Output the [x, y] coordinate of the center of the cell containing the given text.  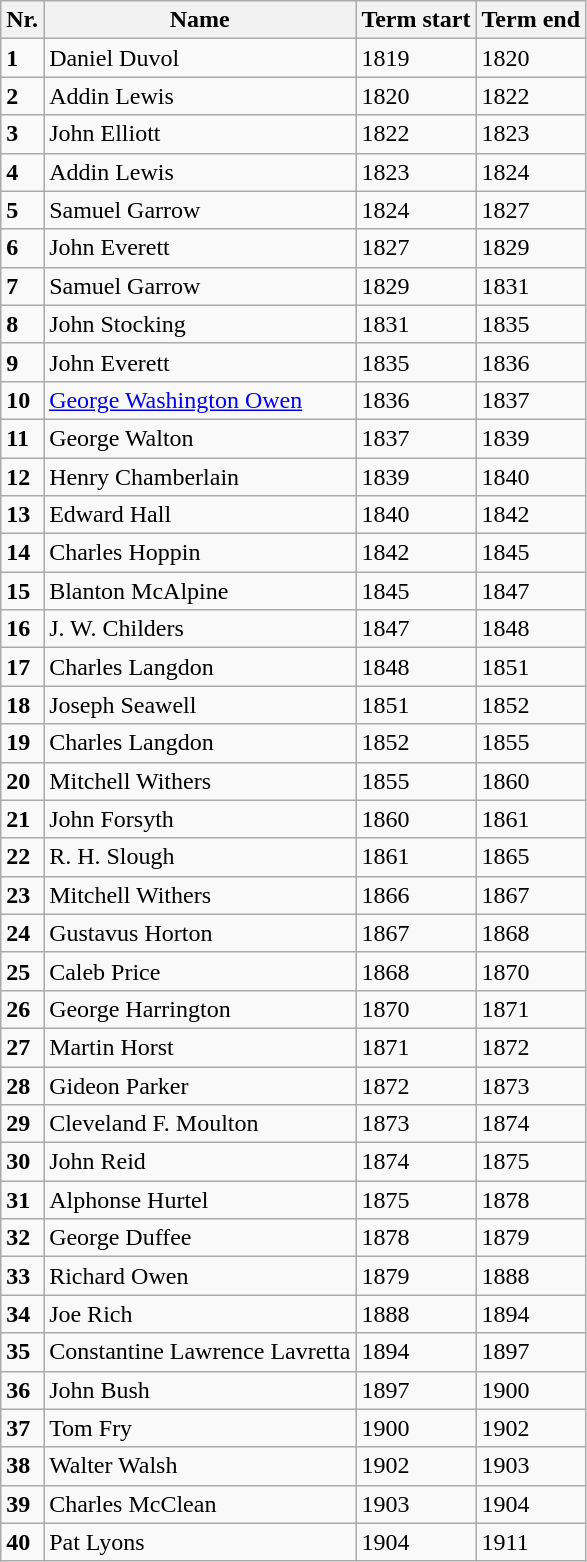
38 [22, 1466]
Edward Hall [200, 515]
28 [22, 1085]
19 [22, 743]
20 [22, 781]
Name [200, 20]
Martin Horst [200, 1047]
George Walton [200, 438]
Henry Chamberlain [200, 477]
7 [22, 286]
39 [22, 1504]
John Forsyth [200, 819]
John Stocking [200, 324]
23 [22, 895]
1 [22, 58]
15 [22, 591]
13 [22, 515]
29 [22, 1124]
4 [22, 172]
Alphonse Hurtel [200, 1200]
John Reid [200, 1162]
31 [22, 1200]
Pat Lyons [200, 1542]
9 [22, 362]
6 [22, 248]
Joseph Seawell [200, 705]
John Bush [200, 1390]
J. W. Childers [200, 629]
1819 [416, 58]
Tom Fry [200, 1428]
Gideon Parker [200, 1085]
25 [22, 971]
1865 [531, 857]
18 [22, 705]
Blanton McAlpine [200, 591]
34 [22, 1314]
16 [22, 629]
36 [22, 1390]
George Harrington [200, 1009]
Caleb Price [200, 971]
3 [22, 134]
10 [22, 400]
Walter Walsh [200, 1466]
Term end [531, 20]
22 [22, 857]
12 [22, 477]
30 [22, 1162]
Nr. [22, 20]
26 [22, 1009]
Daniel Duvol [200, 58]
11 [22, 438]
Charles McClean [200, 1504]
32 [22, 1238]
Gustavus Horton [200, 933]
Cleveland F. Moulton [200, 1124]
Joe Rich [200, 1314]
Term start [416, 20]
17 [22, 667]
24 [22, 933]
40 [22, 1542]
Constantine Lawrence Lavretta [200, 1352]
8 [22, 324]
George Duffee [200, 1238]
33 [22, 1276]
5 [22, 210]
Richard Owen [200, 1276]
35 [22, 1352]
John Elliott [200, 134]
R. H. Slough [200, 857]
37 [22, 1428]
1866 [416, 895]
21 [22, 819]
2 [22, 96]
Charles Hoppin [200, 553]
14 [22, 553]
1911 [531, 1542]
George Washington Owen [200, 400]
27 [22, 1047]
